Output the (X, Y) coordinate of the center of the cell containing the given text.  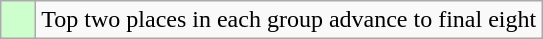
Top two places in each group advance to final eight (289, 20)
